For the text-containing cell, return its midpoint in (x, y) coordinate format. 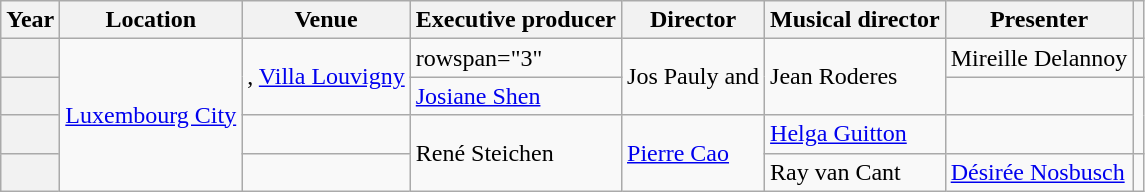
Location (151, 20)
René Steichen (516, 153)
Désirée Nosbusch (1039, 172)
Pierre Cao (694, 153)
Josiane Shen (516, 96)
Jos Pauly and (694, 77)
Venue (326, 20)
Year (30, 20)
Musical director (856, 20)
Executive producer (516, 20)
, Villa Louvigny (326, 77)
Ray van Cant (856, 172)
rowspan="3" (516, 58)
Jean Roderes (856, 77)
Presenter (1039, 20)
Luxembourg City (151, 115)
Helga Guitton (856, 134)
Mireille Delannoy (1039, 58)
Director (694, 20)
